Identify which cell holds the provided text, then report its (X, Y) central coordinate. 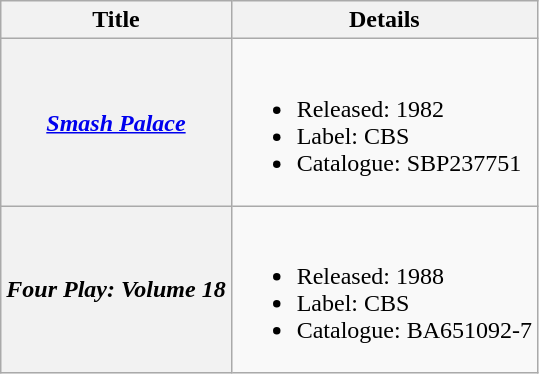
Released: 1988Label: CBSCatalogue: BA651092-7 (384, 290)
Title (116, 20)
Details (384, 20)
Four Play: Volume 18 (116, 290)
Smash Palace (116, 122)
Released: 1982Label: CBSCatalogue: SBP237751 (384, 122)
